Return [x, y] of the center of cell containing provided text 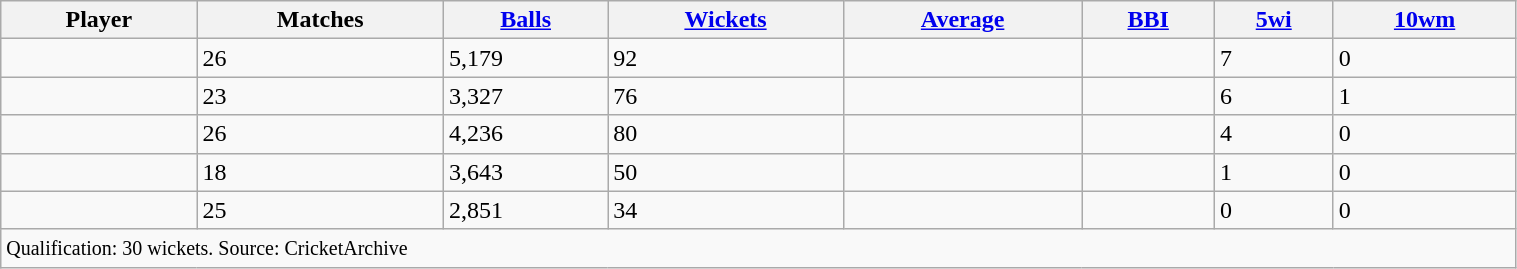
92 [726, 58]
Balls [526, 20]
50 [726, 172]
34 [726, 210]
80 [726, 134]
25 [320, 210]
7 [1274, 58]
5,179 [526, 58]
Matches [320, 20]
10wm [1424, 20]
18 [320, 172]
76 [726, 96]
4 [1274, 134]
4,236 [526, 134]
Qualification: 30 wickets. Source: CricketArchive [758, 248]
2,851 [526, 210]
3,643 [526, 172]
3,327 [526, 96]
Player [99, 20]
5wi [1274, 20]
Average [962, 20]
Wickets [726, 20]
23 [320, 96]
BBI [1148, 20]
6 [1274, 96]
